Find where the given text appears and provide that cell's center as (x, y) coordinate. 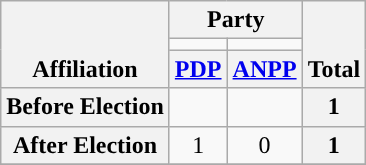
Affiliation (86, 44)
Party (236, 20)
Total (334, 44)
After Election (86, 145)
PDP (198, 69)
0 (264, 145)
ANPP (264, 69)
Before Election (86, 107)
